Capture the cell that displays the provided text and extract its (x, y) central coordinate. 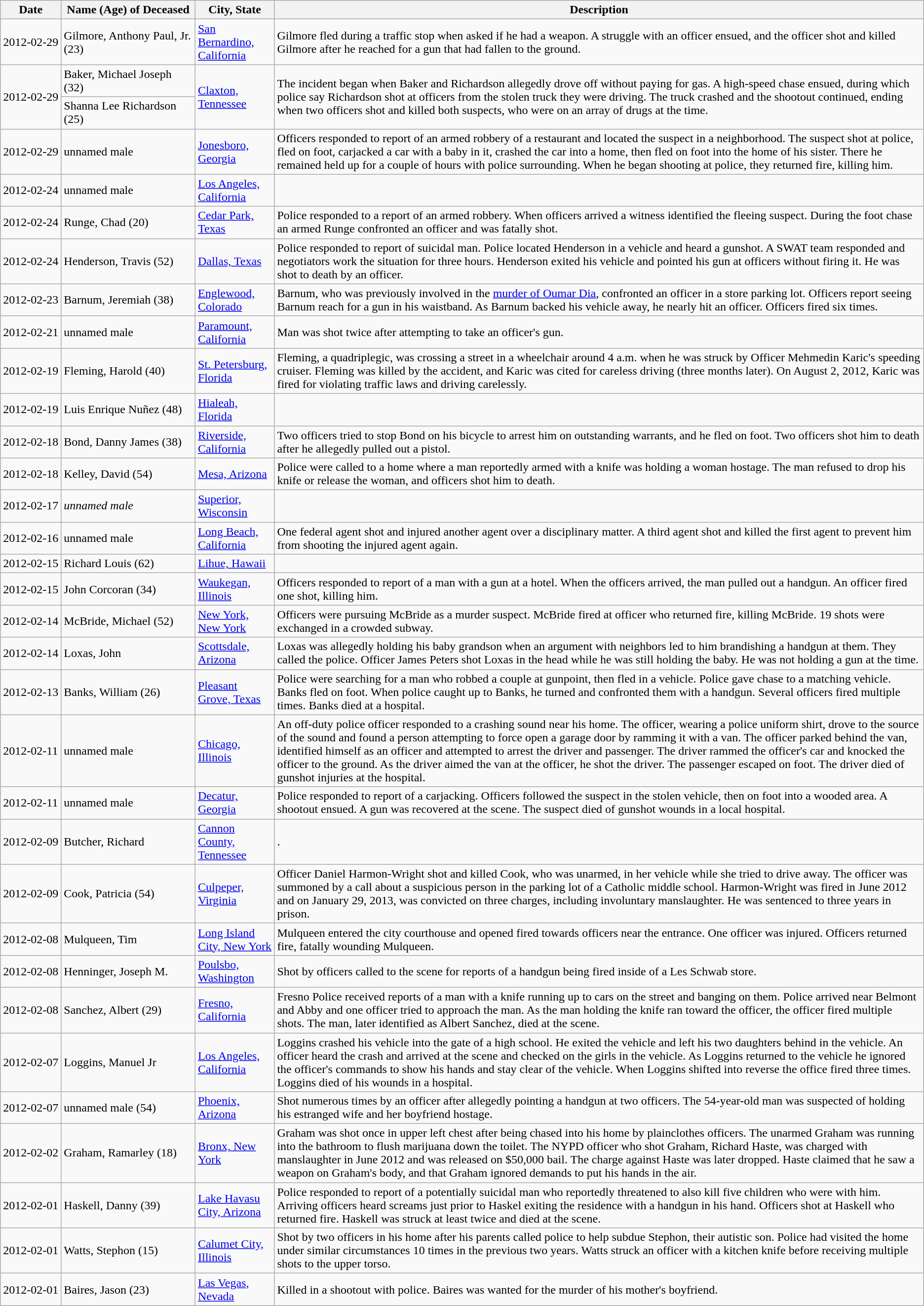
Cook, Patricia (54) (128, 893)
Fleming, Harold (40) (128, 371)
City, State (234, 10)
Claxton, Tennessee (234, 97)
Butcher, Richard (128, 842)
Scottsdale, Arizona (234, 653)
Jonesboro, Georgia (234, 152)
. (599, 842)
Dallas, Texas (234, 261)
Loxas, John (128, 653)
Lake Havasu City, Arizona (234, 1205)
Poulsbo, Washington (234, 971)
Cedar Park, Texas (234, 222)
Cannon County, Tennessee (234, 842)
Loggins, Manuel Jr (128, 1062)
2012-02-21 (31, 332)
unnamed male (54) (128, 1108)
San Bernardino, California (234, 42)
Mulqueen, Tim (128, 939)
Barnum, Jeremiah (38) (128, 300)
Bond, Danny James (38) (128, 441)
Long Beach, California (234, 538)
Chicago, Illinois (234, 751)
2012-02-17 (31, 506)
Baires, Jason (23) (128, 1289)
Name (Age) of Deceased (128, 10)
Shot by officers called to the scene for reports of a handgun being fired inside of a Les Schwab store. (599, 971)
Mesa, Arizona (234, 474)
Richard Louis (62) (128, 564)
Description (599, 10)
Las Vegas, Nevada (234, 1289)
Killed in a shootout with police. Baires was wanted for the murder of his mother's boyfriend. (599, 1289)
Decatur, Georgia (234, 803)
Luis Enrique Nuñez (48) (128, 410)
Banks, William (26) (128, 692)
Bronx, New York (234, 1153)
Calumet City, Illinois (234, 1251)
Long Island City, New York (234, 939)
Henninger, Joseph M. (128, 971)
Waukegan, Illinois (234, 589)
Sanchez, Albert (29) (128, 1010)
Superior, Wisconsin (234, 506)
John Corcoran (34) (128, 589)
Paramount, California (234, 332)
2012‑02‑29 (31, 42)
Pleasant Grove, Texas (234, 692)
Kelley, David (54) (128, 474)
Baker, Michael Joseph (32) (128, 81)
Phoenix, Arizona (234, 1108)
Man was shot twice after attempting to take an officer's gun. (599, 332)
Haskell, Danny (39) (128, 1205)
Gilmore, Anthony Paul, Jr. (23) (128, 42)
2012-02-13 (31, 692)
Hialeah, Florida (234, 410)
Riverside, California (234, 441)
Watts, Stephon (15) (128, 1251)
McBride, Michael (52) (128, 621)
Graham, Ramarley (18) (128, 1153)
2012-02-23 (31, 300)
2012-02-16 (31, 538)
Shanna Lee Richardson (25) (128, 113)
Henderson, Travis (52) (128, 261)
New York, New York (234, 621)
Fresno, California (234, 1010)
Englewood, Colorado (234, 300)
Date (31, 10)
Lihue, Hawaii (234, 564)
Culpeper, Virginia (234, 893)
2012-02-02 (31, 1153)
Runge, Chad (20) (128, 222)
St. Petersburg, Florida (234, 371)
